Identify which cell holds the provided text, then report its (x, y) central coordinate. 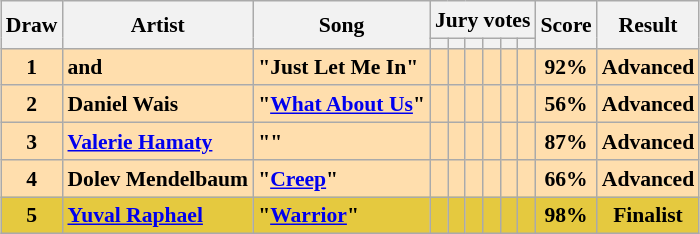
and (158, 66)
92% (566, 66)
Song (342, 24)
98% (566, 216)
66% (566, 178)
Valerie Hamaty (158, 142)
"" (342, 142)
5 (32, 216)
1 (32, 66)
"Creep" (342, 178)
56% (566, 104)
Finalist (648, 216)
"Just Let Me In" (342, 66)
Jury votes (482, 20)
"Warrior" (342, 216)
Dolev Mendelbaum (158, 178)
"What About Us" (342, 104)
Artist (158, 24)
4 (32, 178)
Result (648, 24)
87% (566, 142)
Daniel Wais (158, 104)
Score (566, 24)
2 (32, 104)
Yuval Raphael (158, 216)
3 (32, 142)
Draw (32, 24)
